Capture the cell that displays the provided text and extract its (x, y) central coordinate. 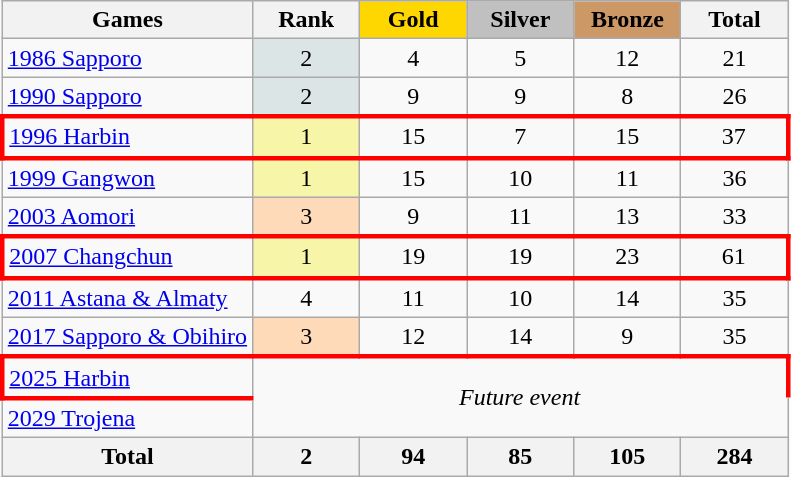
Rank (306, 20)
7 (520, 136)
8 (628, 97)
1996 Harbin (127, 136)
21 (734, 58)
105 (628, 456)
1986 Sapporo (127, 58)
33 (734, 217)
85 (520, 456)
23 (628, 258)
61 (734, 258)
284 (734, 456)
26 (734, 97)
13 (628, 217)
5 (520, 58)
2011 Astana & Almaty (127, 298)
Games (127, 20)
Future event (520, 398)
2017 Sapporo & Obihiro (127, 337)
Gold (414, 20)
36 (734, 178)
Bronze (628, 20)
37 (734, 136)
94 (414, 456)
2029 Trojena (127, 418)
2025 Harbin (127, 378)
2003 Aomori (127, 217)
1990 Sapporo (127, 97)
1999 Gangwon (127, 178)
2007 Changchun (127, 258)
Silver (520, 20)
